Determine the (x, y) coordinate at the center of the cell enclosing the given text.  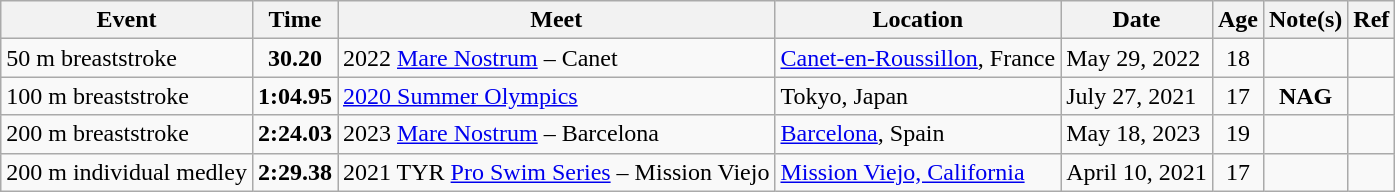
30.20 (294, 58)
1:04.95 (294, 96)
18 (1238, 58)
2022 Mare Nostrum – Canet (556, 58)
NAG (1305, 96)
2020 Summer Olympics (556, 96)
Barcelona, Spain (918, 134)
2:29.38 (294, 172)
2:24.03 (294, 134)
2023 Mare Nostrum – Barcelona (556, 134)
100 m breaststroke (127, 96)
Canet-en-Roussillon, France (918, 58)
Tokyo, Japan (918, 96)
Meet (556, 20)
May 18, 2023 (1137, 134)
July 27, 2021 (1137, 96)
Note(s) (1305, 20)
Time (294, 20)
May 29, 2022 (1137, 58)
Location (918, 20)
Event (127, 20)
19 (1238, 134)
50 m breaststroke (127, 58)
200 m breaststroke (127, 134)
Date (1137, 20)
Ref (1372, 20)
April 10, 2021 (1137, 172)
Mission Viejo, California (918, 172)
Age (1238, 20)
2021 TYR Pro Swim Series – Mission Viejo (556, 172)
200 m individual medley (127, 172)
